Capture the cell that displays the provided text and extract its (x, y) central coordinate. 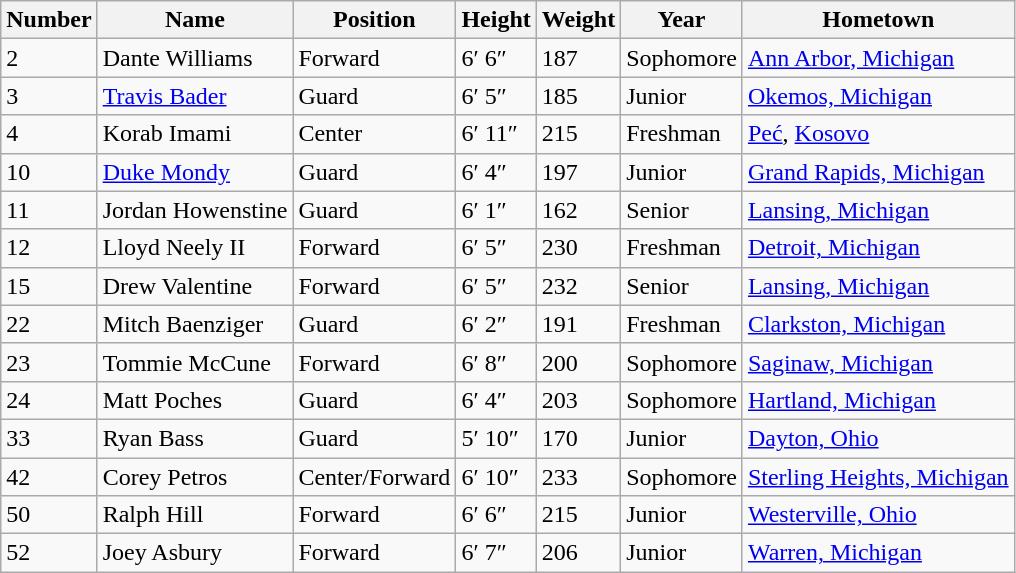
Weight (578, 20)
Ann Arbor, Michigan (878, 58)
Matt Poches (195, 400)
Height (496, 20)
Ralph Hill (195, 515)
Okemos, Michigan (878, 96)
Number (49, 20)
200 (578, 362)
Year (682, 20)
Name (195, 20)
Dante Williams (195, 58)
Clarkston, Michigan (878, 324)
2 (49, 58)
206 (578, 553)
52 (49, 553)
Detroit, Michigan (878, 248)
33 (49, 438)
Lloyd Neely II (195, 248)
Saginaw, Michigan (878, 362)
191 (578, 324)
Center (374, 134)
Mitch Baenziger (195, 324)
5′ 10″ (496, 438)
230 (578, 248)
Warren, Michigan (878, 553)
10 (49, 172)
Drew Valentine (195, 286)
6′ 1″ (496, 210)
Ryan Bass (195, 438)
23 (49, 362)
203 (578, 400)
Duke Mondy (195, 172)
187 (578, 58)
6′ 8″ (496, 362)
233 (578, 477)
Westerville, Ohio (878, 515)
Position (374, 20)
185 (578, 96)
24 (49, 400)
Jordan Howenstine (195, 210)
22 (49, 324)
Grand Rapids, Michigan (878, 172)
170 (578, 438)
Sterling Heights, Michigan (878, 477)
Travis Bader (195, 96)
6′ 7″ (496, 553)
Tommie McCune (195, 362)
232 (578, 286)
3 (49, 96)
4 (49, 134)
Hartland, Michigan (878, 400)
Dayton, Ohio (878, 438)
6′ 11″ (496, 134)
50 (49, 515)
6′ 2″ (496, 324)
162 (578, 210)
Joey Asbury (195, 553)
Corey Petros (195, 477)
42 (49, 477)
197 (578, 172)
Hometown (878, 20)
Korab Imami (195, 134)
12 (49, 248)
Center/Forward (374, 477)
11 (49, 210)
6′ 10″ (496, 477)
Peć, Kosovo (878, 134)
15 (49, 286)
